Scan for the cell matching the given text and deliver its (X, Y) coordinate at center. 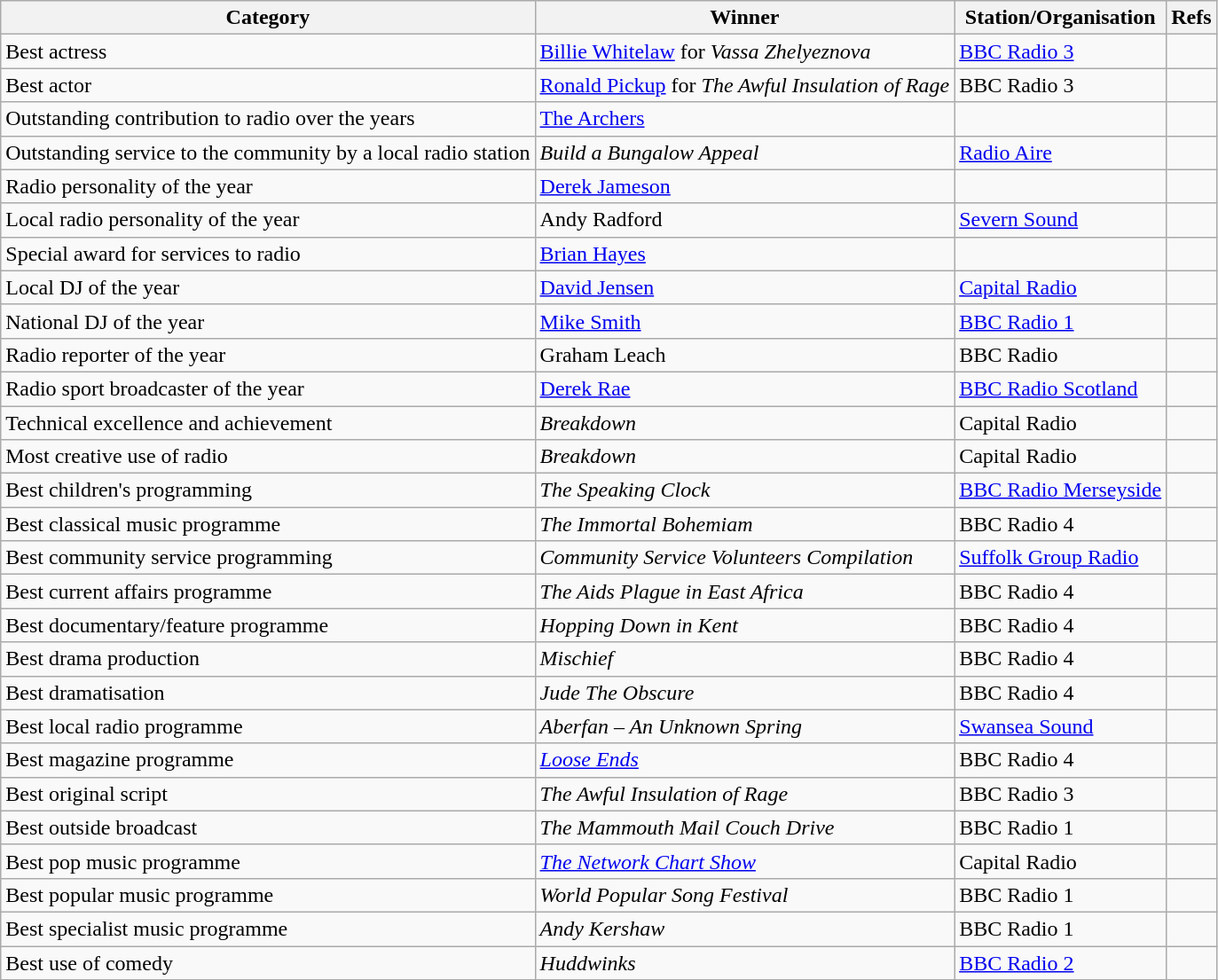
Best dramatisation (268, 693)
Technical excellence and achievement (268, 423)
Brian Hayes (745, 254)
The Immortal Bohemiam (745, 524)
Best children's programming (268, 490)
Best use of comedy (268, 962)
Outstanding service to the community by a local radio station (268, 153)
Severn Sound (1061, 220)
Best actor (268, 85)
Mike Smith (745, 321)
Most creative use of radio (268, 457)
The Archers (745, 119)
Best drama production (268, 659)
Huddwinks (745, 962)
Best classical music programme (268, 524)
The Network Chart Show (745, 861)
Radio personality of the year (268, 186)
Best magazine programme (268, 760)
Best actress (268, 51)
Category (268, 18)
BBC Radio (1061, 355)
Ronald Pickup for The Awful Insulation of Rage (745, 85)
The Speaking Clock (745, 490)
Best specialist music programme (268, 929)
Derek Jameson (745, 186)
Radio reporter of the year (268, 355)
The Aids Plague in East Africa (745, 592)
Andy Radford (745, 220)
Outstanding contribution to radio over the years (268, 119)
Billie Whitelaw for Vassa Zhelyeznova (745, 51)
Best pop music programme (268, 861)
The Mammouth Mail Couch Drive (745, 827)
Aberfan – An Unknown Spring (745, 726)
National DJ of the year (268, 321)
The Awful Insulation of Rage (745, 794)
Andy Kershaw (745, 929)
Station/Organisation (1061, 18)
Best current affairs programme (268, 592)
Radio Aire (1061, 153)
Best outside broadcast (268, 827)
Build a Bungalow Appeal (745, 153)
Mischief (745, 659)
Graham Leach (745, 355)
Local DJ of the year (268, 287)
Community Service Volunteers Compilation (745, 558)
BBC Radio Scotland (1061, 388)
Hopping Down in Kent (745, 625)
Best documentary/feature programme (268, 625)
Best original script (268, 794)
Best local radio programme (268, 726)
BBC Radio 2 (1061, 962)
Jude The Obscure (745, 693)
Swansea Sound (1061, 726)
World Popular Song Festival (745, 895)
Local radio personality of the year (268, 220)
Best community service programming (268, 558)
Refs (1191, 18)
Special award for services to radio (268, 254)
Best popular music programme (268, 895)
David Jensen (745, 287)
Derek Rae (745, 388)
Radio sport broadcaster of the year (268, 388)
Suffolk Group Radio (1061, 558)
Loose Ends (745, 760)
BBC Radio Merseyside (1061, 490)
Winner (745, 18)
